Identify which cell holds the provided text, then report its (X, Y) central coordinate. 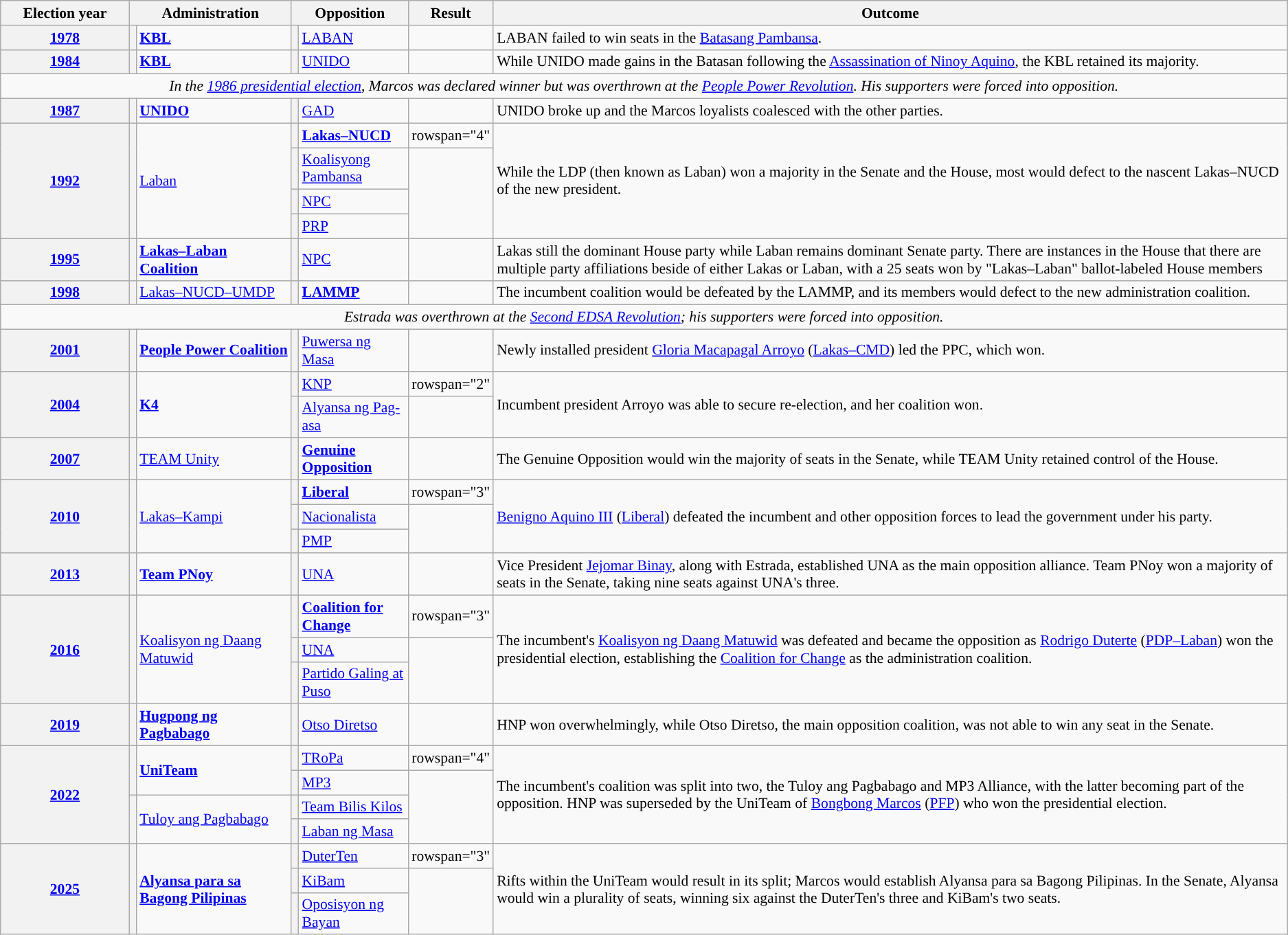
Hugpong ng Pagbabago (214, 725)
Puwersa ng Masa (354, 350)
Nacionalista (354, 517)
1984 (65, 62)
While the LDP (then known as Laban) won a majority in the Senate and the House, most would defect to the nascent Lakas–NUCD of the new president. (890, 181)
LABAN failed to win seats in the Batasang Pambansa. (890, 38)
2013 (65, 574)
Alyansa para sa Bagong Pilipinas (214, 889)
GAD (354, 111)
Opposition (350, 13)
MP3 (354, 782)
PMP (354, 541)
Newly installed president Gloria Macapagal Arroyo (Lakas–CMD) led the PPC, which won. (890, 350)
Koalisyon ng Daang Matuwid (214, 650)
TRoPa (354, 758)
Genuine Opposition (354, 459)
Tuloy ang Pagbabago (214, 819)
Partido Galing at Puso (354, 683)
Oposisyon ng Bayan (354, 914)
rowspan="2" (451, 384)
Estrada was overthrown at the Second EDSA Revolution; his supporters were forced into opposition. (644, 317)
Coalition for Change (354, 617)
Laban ng Masa (354, 832)
2010 (65, 517)
People Power Coalition (214, 350)
UniTeam (214, 771)
Lakas–NUCD–UMDP (214, 293)
LAMMP (354, 293)
1987 (65, 111)
1992 (65, 181)
Incumbent president Arroyo was able to secure re-election, and her coalition won. (890, 405)
Lakas–NUCD (354, 135)
Team PNoy (214, 574)
The Genuine Opposition would win the majority of seats in the Senate, while TEAM Unity retained control of the House. (890, 459)
2022 (65, 795)
DuterTen (354, 856)
Outcome (890, 13)
Benigno Aquino III (Liberal) defeated the incumbent and other opposition forces to lead the government under his party. (890, 517)
Laban (214, 181)
KNP (354, 384)
K4 (214, 405)
2016 (65, 650)
KiBam (354, 881)
TEAM Unity (214, 459)
2019 (65, 725)
1978 (65, 38)
2007 (65, 459)
Lakas–Kampi (214, 517)
2001 (65, 350)
Koalisyong Pambansa (354, 169)
Election year (65, 13)
UNIDO broke up and the Marcos loyalists coalesced with the other parties. (890, 111)
Liberal (354, 493)
1998 (65, 293)
Team Bilis Kilos (354, 807)
2004 (65, 405)
Lakas–Laban Coalition (214, 260)
Alyansa ng Pag-asa (354, 416)
2025 (65, 889)
Otso Diretso (354, 725)
PRP (354, 227)
While UNIDO made gains in the Batasan following the Assassination of Ninoy Aquino, the KBL retained its majority. (890, 62)
HNP won overwhelmingly, while Otso Diretso, the main opposition coalition, was not able to win any seat in the Senate. (890, 725)
LABAN (354, 38)
Result (451, 13)
Administration (210, 13)
The incumbent coalition would be defeated by the LAMMP, and its members would defect to the new administration coalition. (890, 293)
1995 (65, 260)
